Output the (x, y) coordinate of the center of the cell containing the given text.  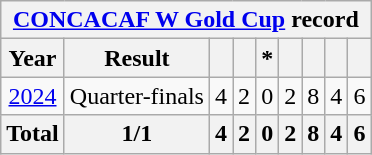
2024 (33, 96)
Total (33, 134)
* (268, 58)
Quarter-finals (136, 96)
Result (136, 58)
1/1 (136, 134)
CONCACAF W Gold Cup record (186, 20)
Year (33, 58)
